Scan for the cell matching the given text and deliver its [X, Y] coordinate at center. 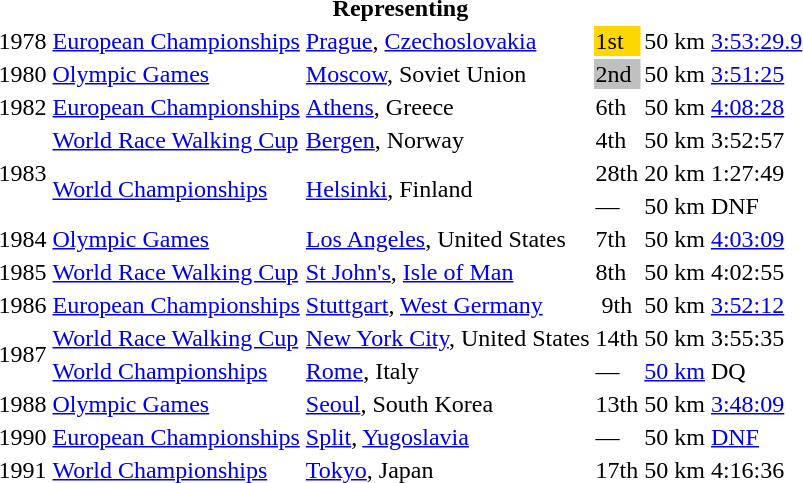
1:27:49 [756, 173]
3:51:25 [756, 74]
Stuttgart, West Germany [448, 305]
28th [617, 173]
3:53:29.9 [756, 41]
DQ [756, 371]
Rome, Italy [448, 371]
St John's, Isle of Man [448, 272]
3:48:09 [756, 404]
2nd [617, 74]
Helsinki, Finland [448, 190]
Moscow, Soviet Union [448, 74]
4:08:28 [756, 107]
3:55:35 [756, 338]
6th [617, 107]
Los Angeles, United States [448, 239]
1st [617, 41]
Seoul, South Korea [448, 404]
4:03:09 [756, 239]
14th [617, 338]
Split, Yugoslavia [448, 437]
Athens, Greece [448, 107]
Bergen, Norway [448, 140]
3:52:57 [756, 140]
New York City, United States [448, 338]
8th [617, 272]
Prague, Czechoslovakia [448, 41]
3:52:12 [756, 305]
20 km [675, 173]
9th [617, 305]
4:02:55 [756, 272]
4th [617, 140]
13th [617, 404]
7th [617, 239]
